Scan for the cell matching the given text and deliver its (x, y) coordinate at center. 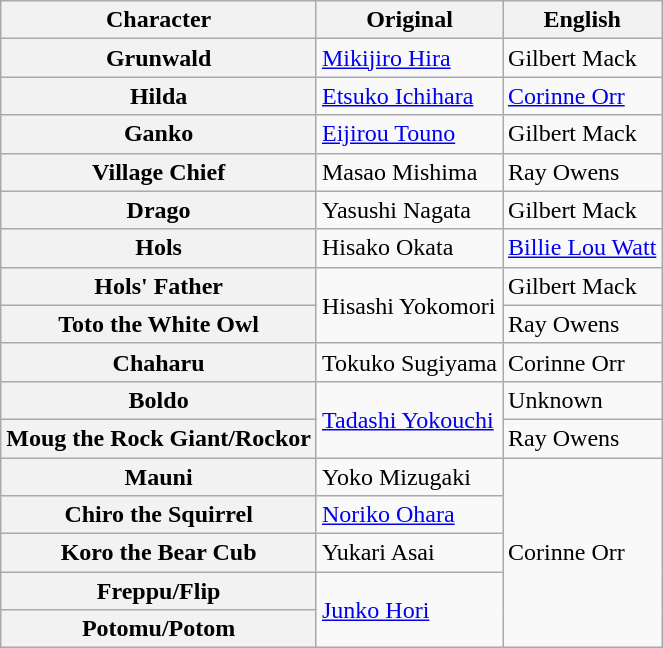
Moug the Rock Giant/Rockor (159, 438)
Yoko Mizugaki (409, 477)
Ganko (159, 134)
Unknown (582, 400)
Yasushi Nagata (409, 210)
Eijirou Touno (409, 134)
Original (409, 20)
Potomu/Potom (159, 629)
Junko Hori (409, 610)
Mikijiro Hira (409, 58)
Mauni (159, 477)
Hols' Father (159, 286)
Freppu/Flip (159, 591)
Grunwald (159, 58)
Yukari Asai (409, 553)
Character (159, 20)
Drago (159, 210)
Etsuko Ichihara (409, 96)
Hisashi Yokomori (409, 305)
Hisako Okata (409, 248)
Chiro the Squirrel (159, 515)
Billie Lou Watt (582, 248)
Toto the White Owl (159, 324)
Hols (159, 248)
Hilda (159, 96)
Masao Mishima (409, 172)
Koro the Bear Cub (159, 553)
Boldo (159, 400)
Tokuko Sugiyama (409, 362)
Tadashi Yokouchi (409, 419)
Noriko Ohara (409, 515)
English (582, 20)
Chaharu (159, 362)
Village Chief (159, 172)
